Find where the given text appears and provide that cell's center as (X, Y) coordinate. 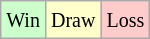
Win (24, 20)
Draw (72, 20)
Loss (126, 20)
